Capture the cell that displays the provided text and extract its [X, Y] central coordinate. 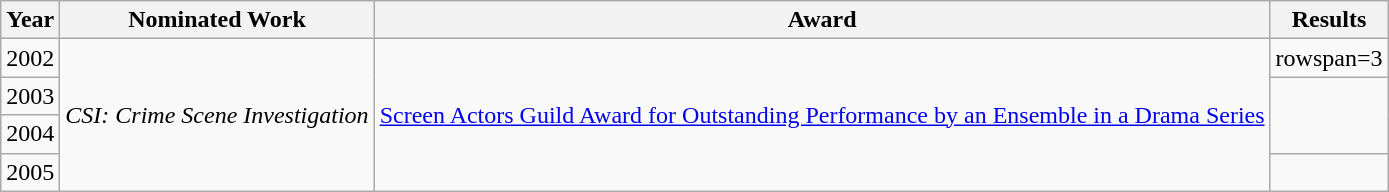
Award [822, 20]
2004 [30, 134]
Year [30, 20]
Nominated Work [217, 20]
2002 [30, 58]
Results [1329, 20]
rowspan=3 [1329, 58]
2005 [30, 172]
2003 [30, 96]
CSI: Crime Scene Investigation [217, 115]
Screen Actors Guild Award for Outstanding Performance by an Ensemble in a Drama Series [822, 115]
